Capture the cell that displays the provided text and extract its [X, Y] central coordinate. 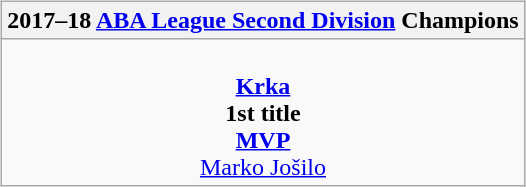
2017–18 ABA League Second Division Champions [264, 20]
Krka1st titleMVP Marko Jošilo [264, 112]
